Extract the (X, Y) coordinate from the center of the cell holding the provided text.  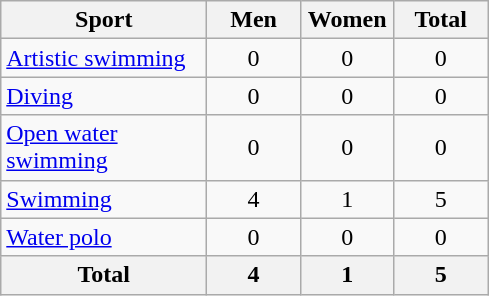
Women (347, 20)
Diving (104, 96)
Swimming (104, 199)
Water polo (104, 237)
Open water swimming (104, 148)
Artistic swimming (104, 58)
Sport (104, 20)
Men (254, 20)
